Find where the given text appears and provide that cell's center as [X, Y] coordinate. 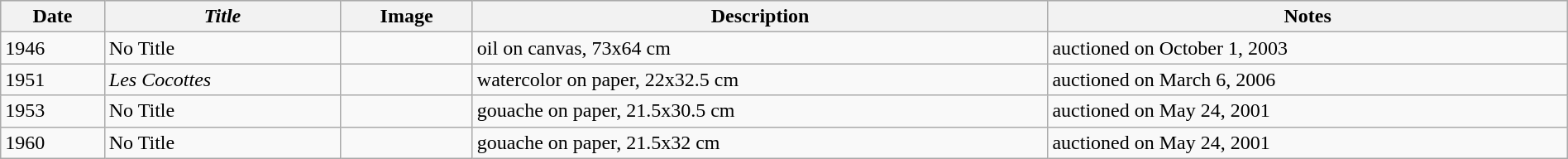
watercolor on paper, 22x32.5 cm [760, 79]
Image [407, 17]
Notes [1307, 17]
1946 [53, 48]
1953 [53, 111]
Description [760, 17]
auctioned on October 1, 2003 [1307, 48]
1951 [53, 79]
1960 [53, 142]
gouache on paper, 21.5x32 cm [760, 142]
gouache on paper, 21.5x30.5 cm [760, 111]
auctioned on March 6, 2006 [1307, 79]
Les Cocottes [222, 79]
Title [222, 17]
Date [53, 17]
oil on canvas, 73x64 cm [760, 48]
